Identify which cell holds the provided text, then report its (X, Y) central coordinate. 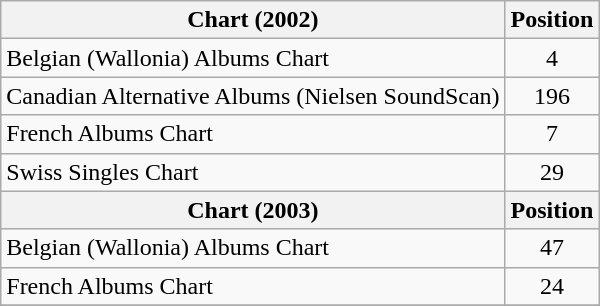
196 (552, 96)
4 (552, 58)
Chart (2003) (253, 210)
7 (552, 134)
Swiss Singles Chart (253, 172)
47 (552, 248)
Chart (2002) (253, 20)
Canadian Alternative Albums (Nielsen SoundScan) (253, 96)
29 (552, 172)
24 (552, 286)
